From the cell containing the given text, extract its center point as (x, y) coordinate. 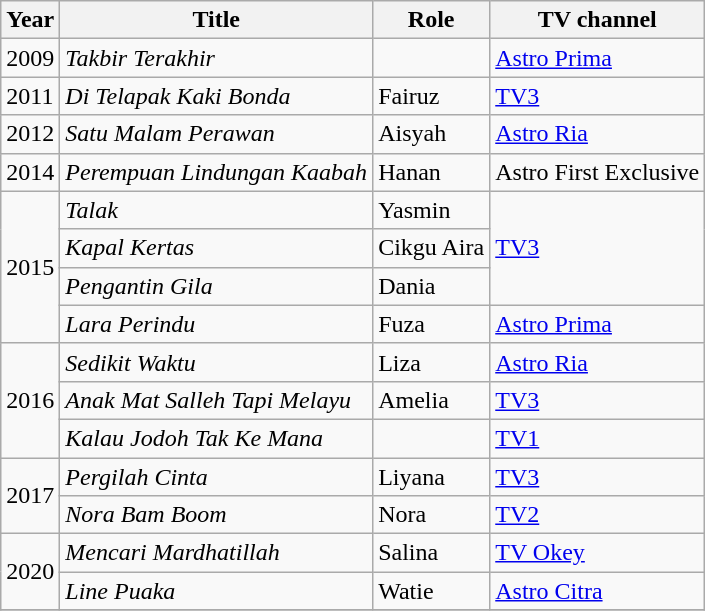
Role (432, 20)
Nora (432, 515)
Takbir Terakhir (216, 58)
TV1 (598, 438)
Astro Citra (598, 591)
Nora Bam Boom (216, 515)
2009 (30, 58)
Liyana (432, 477)
Yasmin (432, 210)
Astro First Exclusive (598, 172)
Year (30, 20)
Kapal Kertas (216, 248)
Perempuan Lindungan Kaabah (216, 172)
Talak (216, 210)
Title (216, 20)
Sedikit Waktu (216, 362)
Pengantin Gila (216, 286)
2012 (30, 134)
Cikgu Aira (432, 248)
Dania (432, 286)
2020 (30, 572)
Lara Perindu (216, 324)
TV channel (598, 20)
Salina (432, 553)
Amelia (432, 400)
Di Telapak Kaki Bonda (216, 96)
Satu Malam Perawan (216, 134)
Fuza (432, 324)
Mencari Mardhatillah (216, 553)
Watie (432, 591)
Fairuz (432, 96)
2014 (30, 172)
Kalau Jodoh Tak Ke Mana (216, 438)
2017 (30, 496)
Pergilah Cinta (216, 477)
Line Puaka (216, 591)
2015 (30, 267)
2011 (30, 96)
TV Okey (598, 553)
TV2 (598, 515)
2016 (30, 400)
Liza (432, 362)
Aisyah (432, 134)
Anak Mat Salleh Tapi Melayu (216, 400)
Hanan (432, 172)
